Identify which cell holds the provided text, then report its (X, Y) central coordinate. 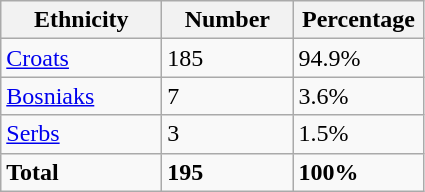
Percentage (358, 20)
Ethnicity (82, 20)
1.5% (358, 134)
100% (358, 172)
Total (82, 172)
Serbs (82, 134)
195 (228, 172)
7 (228, 96)
Number (228, 20)
Bosniaks (82, 96)
185 (228, 58)
Croats (82, 58)
3.6% (358, 96)
94.9% (358, 58)
3 (228, 134)
